From the cell containing the given text, extract its center point as [X, Y] coordinate. 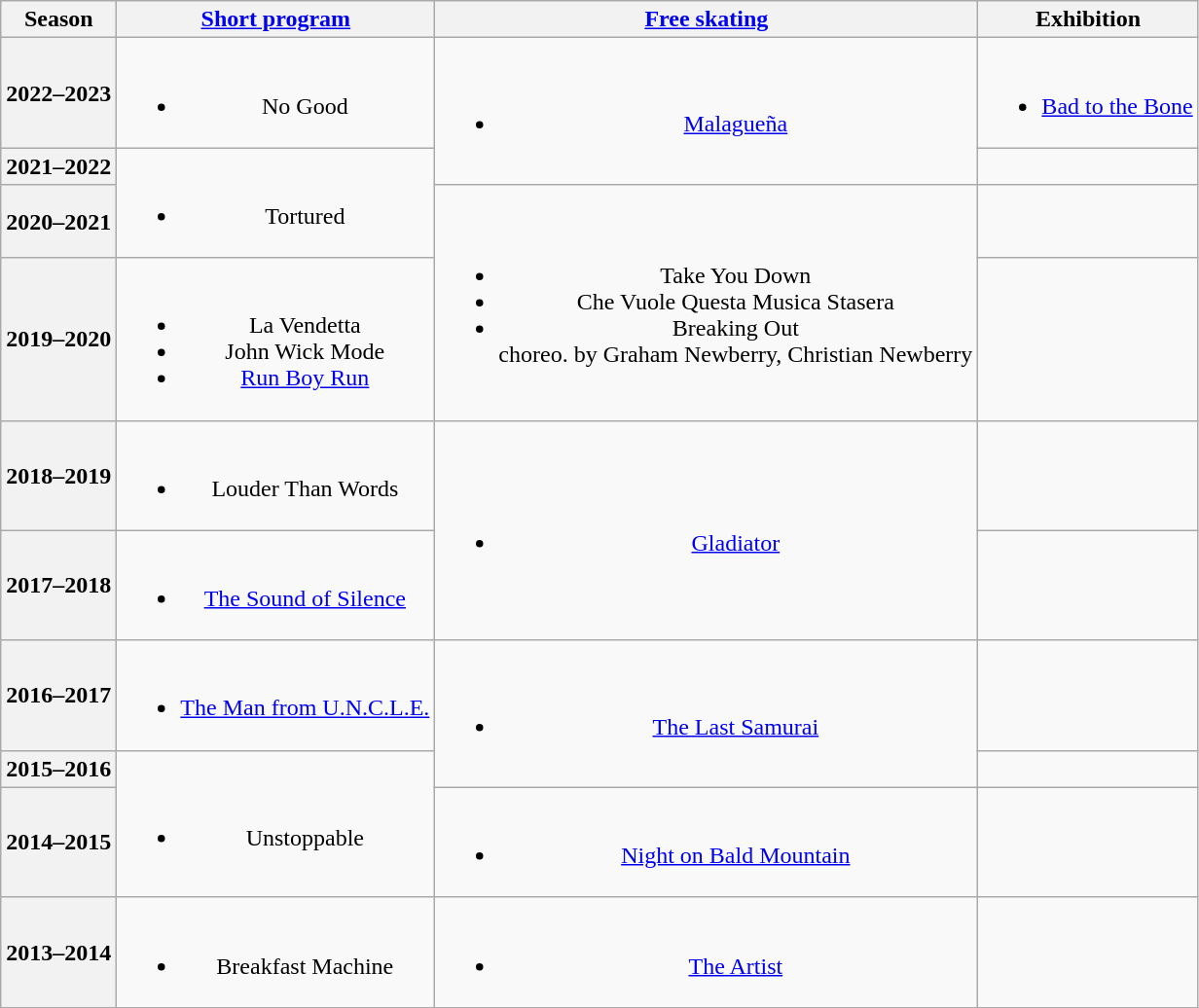
2022–2023 [58, 93]
2020–2021 [58, 222]
La VendettaJohn Wick ModeRun Boy Run [276, 339]
Short program [276, 19]
2015–2016 [58, 769]
2017–2018 [58, 586]
The Artist [707, 952]
Night on Bald Mountain [707, 843]
Take You DownChe Vuole Questa Musica StaseraBreaking Out choreo. by Graham Newberry, Christian Newberry [707, 303]
No Good [276, 93]
Season [58, 19]
2018–2019 [58, 475]
Free skating [707, 19]
The Man from U.N.C.L.E. [276, 695]
The Sound of Silence [276, 586]
2014–2015 [58, 843]
Malagueña [707, 111]
Exhibition [1088, 19]
Gladiator [707, 530]
2016–2017 [58, 695]
Bad to the Bone [1088, 93]
Louder Than Words [276, 475]
Tortured [276, 202]
2013–2014 [58, 952]
Breakfast Machine [276, 952]
2021–2022 [58, 166]
The Last Samurai [707, 714]
Unstoppable [276, 823]
2019–2020 [58, 339]
